Identify which cell holds the provided text, then report its (X, Y) central coordinate. 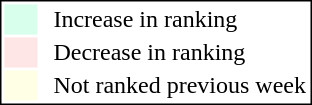
Decrease in ranking (180, 53)
Increase in ranking (180, 19)
Not ranked previous week (180, 85)
